Identify which cell holds the provided text, then report its [x, y] central coordinate. 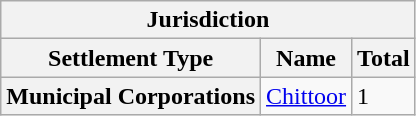
1 [384, 96]
Settlement Type [131, 58]
Total [384, 58]
Municipal Corporations [131, 96]
Chittoor [306, 96]
Jurisdiction [208, 20]
Name [306, 58]
